Determine the (x, y) coordinate at the center of the cell enclosing the given text.  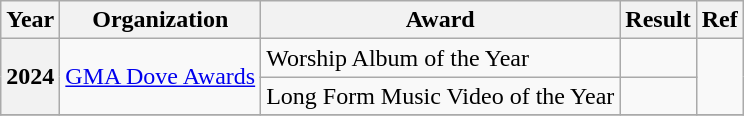
Long Form Music Video of the Year (440, 96)
Ref (720, 20)
Organization (160, 20)
Result (658, 20)
Year (30, 20)
GMA Dove Awards (160, 77)
Worship Album of the Year (440, 58)
2024 (30, 77)
Award (440, 20)
